Search for the cell housing the specified text and yield its (x, y) center coordinate. 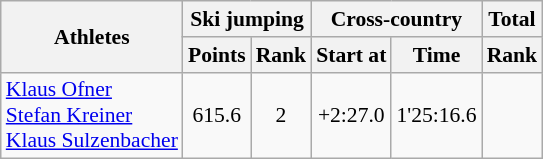
Athletes (92, 36)
+2:27.0 (351, 116)
1'25:16.6 (436, 116)
Total (512, 19)
Start at (351, 55)
2 (282, 116)
Points (217, 55)
615.6 (217, 116)
Ski jumping (247, 19)
Time (436, 55)
Cross-country (396, 19)
Klaus OfnerStefan KreinerKlaus Sulzenbacher (92, 116)
